Extract the [x, y] coordinate from the center of the cell holding the provided text.  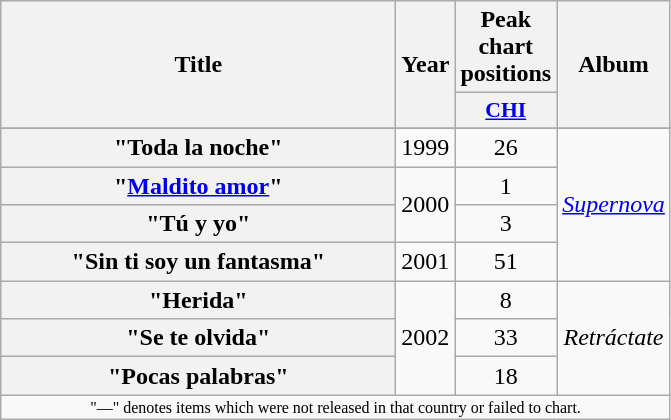
Album [614, 65]
"Tú y yo" [198, 224]
Title [198, 65]
Year [426, 65]
Retráctate [614, 338]
51 [506, 262]
2000 [426, 204]
18 [506, 376]
"Sin ti soy un fantasma" [198, 262]
3 [506, 224]
2002 [426, 338]
1 [506, 185]
"Se te olvida" [198, 338]
Peak chart positions [506, 47]
"Herida" [198, 300]
"—" denotes items which were not released in that country or failed to chart. [336, 407]
"Toda la noche" [198, 147]
1999 [426, 147]
"Pocas palabras" [198, 376]
33 [506, 338]
26 [506, 147]
"Maldito amor" [198, 185]
CHI [506, 111]
Supernova [614, 204]
8 [506, 300]
2001 [426, 262]
